For the text-containing cell, return its midpoint in (x, y) coordinate format. 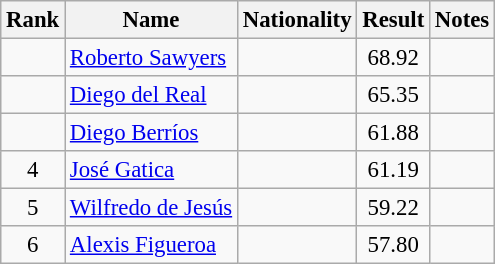
Result (394, 20)
6 (33, 245)
57.80 (394, 245)
Notes (462, 20)
Diego Berríos (152, 133)
5 (33, 208)
Nationality (296, 20)
65.35 (394, 95)
4 (33, 170)
Rank (33, 20)
59.22 (394, 208)
Wilfredo de Jesús (152, 208)
Alexis Figueroa (152, 245)
61.88 (394, 133)
Name (152, 20)
68.92 (394, 58)
Diego del Real (152, 95)
61.19 (394, 170)
Roberto Sawyers (152, 58)
José Gatica (152, 170)
